Pinpoint the cell where the given text exists, returning its (x, y) midpoint coordinate. 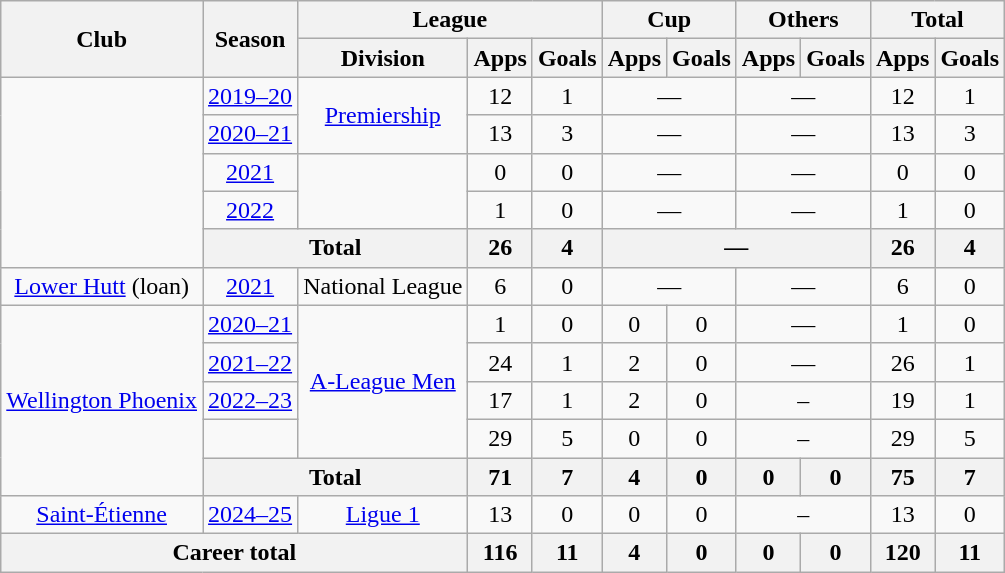
75 (902, 477)
Career total (234, 553)
Season (250, 39)
Premiership (383, 115)
Cup (669, 20)
Wellington Phoenix (102, 400)
Club (102, 39)
24 (500, 362)
17 (500, 400)
Saint-Étienne (102, 515)
2022–23 (250, 400)
League (450, 20)
Lower Hutt (loan) (102, 286)
A-League Men (383, 381)
120 (902, 553)
National League (383, 286)
Division (383, 58)
19 (902, 400)
2024–25 (250, 515)
2019–20 (250, 96)
71 (500, 477)
2022 (250, 210)
2021–22 (250, 362)
Others (803, 20)
116 (500, 553)
Ligue 1 (383, 515)
